From the cell containing the given text, extract its center point as (X, Y) coordinate. 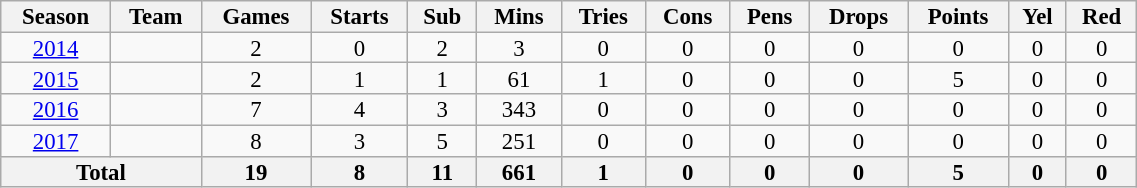
11 (442, 172)
19 (256, 172)
61 (520, 78)
Games (256, 16)
Team (156, 16)
2017 (56, 140)
343 (520, 110)
Starts (360, 16)
7 (256, 110)
Tries (603, 16)
Sub (442, 16)
2016 (56, 110)
Yel (1037, 16)
Pens (770, 16)
251 (520, 140)
2015 (56, 78)
Season (56, 16)
Drops (858, 16)
Red (1101, 16)
Cons (688, 16)
2014 (56, 48)
Total (101, 172)
661 (520, 172)
Points (958, 16)
4 (360, 110)
Mins (520, 16)
